Locate the cell with the specified text and output its (X, Y) center coordinate. 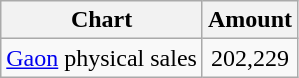
Gaon physical sales (102, 58)
202,229 (250, 58)
Amount (250, 20)
Chart (102, 20)
